Return the (X, Y) coordinate for the center point of the cell that contains the specified text.  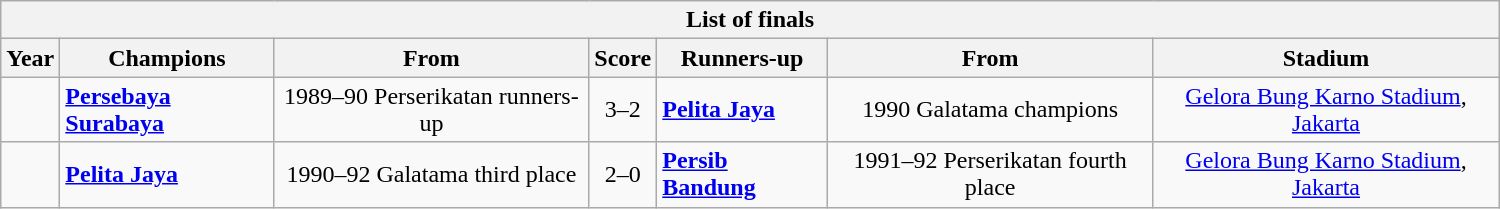
1989–90 Perserikatan runners-up (432, 110)
Runners-up (742, 58)
Year (30, 58)
2–0 (623, 174)
Score (623, 58)
1991–92 Perserikatan fourth place (990, 174)
Persib Bandung (742, 174)
Champions (167, 58)
1990–92 Galatama third place (432, 174)
3–2 (623, 110)
Stadium (1326, 58)
1990 Galatama champions (990, 110)
Persebaya Surabaya (167, 110)
List of finals (750, 20)
